Return the [x, y] coordinate for the center point of the cell that contains the specified text.  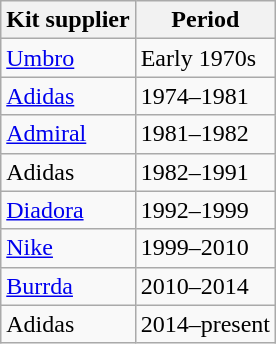
Early 1970s [205, 58]
Kit supplier [68, 20]
Period [205, 20]
1999–2010 [205, 248]
2014–present [205, 324]
Umbro [68, 58]
1974–1981 [205, 96]
1982–1991 [205, 172]
1981–1982 [205, 134]
2010–2014 [205, 286]
Nike [68, 248]
Admiral [68, 134]
1992–1999 [205, 210]
Diadora [68, 210]
Burrda [68, 286]
